Extract the [X, Y] coordinate from the center of the cell holding the provided text.  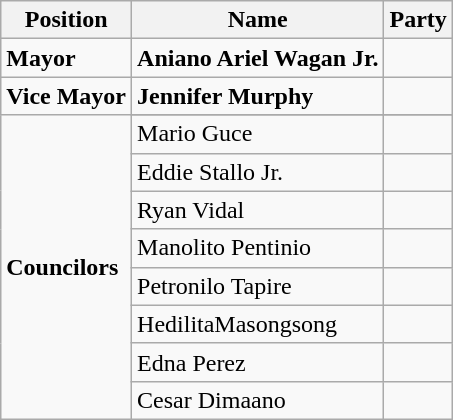
Eddie Stallo Jr. [258, 172]
Aniano Ariel Wagan Jr. [258, 58]
HedilitaMasongsong [258, 324]
Cesar Dimaano [258, 400]
Petronilo Tapire [258, 286]
Vice Mayor [66, 96]
Manolito Pentinio [258, 248]
Edna Perez [258, 362]
Mayor [66, 58]
Councilors [66, 267]
Mario Guce [258, 134]
Jennifer Murphy [258, 96]
Party [418, 20]
Ryan Vidal [258, 210]
Name [258, 20]
Position [66, 20]
